For the text-containing cell, return its midpoint in (X, Y) coordinate format. 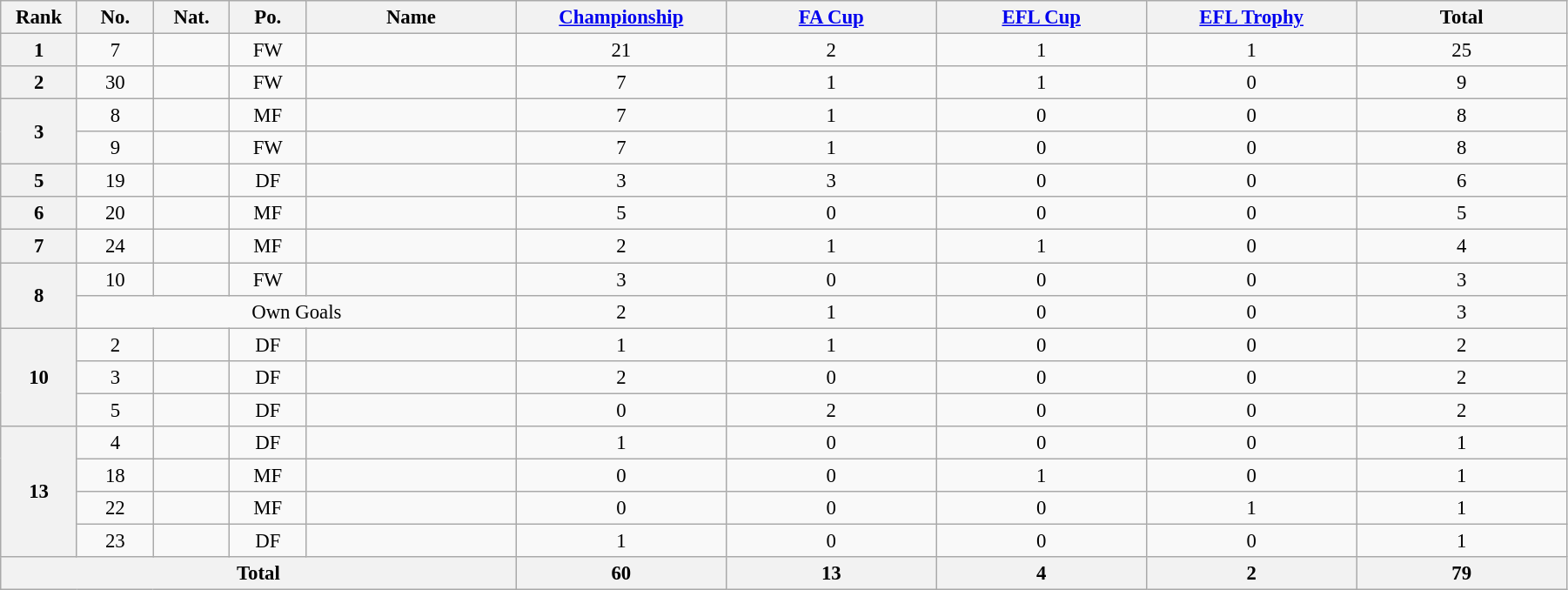
Championship (621, 17)
25 (1462, 50)
No. (115, 17)
EFL Trophy (1251, 17)
60 (621, 573)
Own Goals (296, 312)
19 (115, 181)
Rank (39, 17)
22 (115, 508)
21 (621, 50)
Po. (268, 17)
30 (115, 83)
Name (411, 17)
EFL Cup (1041, 17)
18 (115, 475)
20 (115, 213)
Nat. (191, 17)
23 (115, 540)
79 (1462, 573)
24 (115, 246)
FA Cup (832, 17)
